Identify which cell holds the provided text, then report its (x, y) central coordinate. 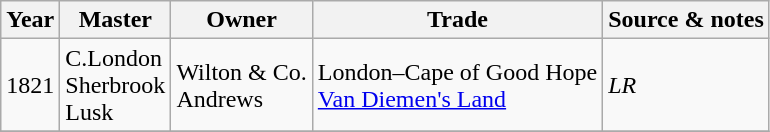
Master (116, 20)
C.LondonSherbrookLusk (116, 85)
Year (30, 20)
London–Cape of Good HopeVan Diemen's Land (457, 85)
Wilton & Co.Andrews (242, 85)
1821 (30, 85)
Owner (242, 20)
Source & notes (686, 20)
LR (686, 85)
Trade (457, 20)
